Output the (x, y) coordinate of the center of the cell containing the given text.  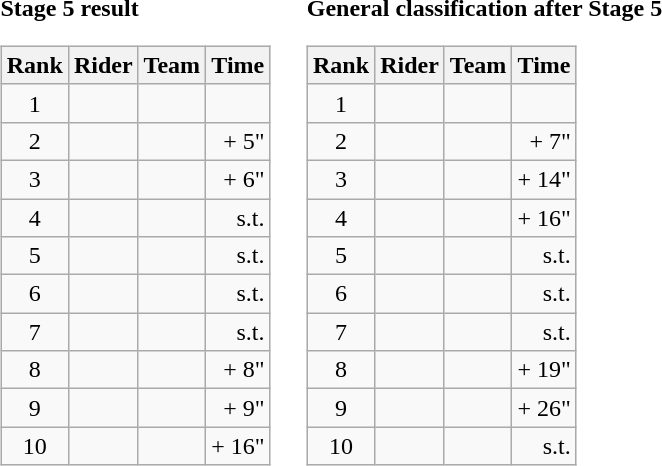
+ 5" (238, 141)
+ 19" (544, 370)
+ 9" (238, 408)
+ 6" (238, 179)
+ 14" (544, 179)
+ 26" (544, 408)
+ 7" (544, 141)
+ 8" (238, 370)
